Scan for the cell matching the given text and deliver its (X, Y) coordinate at center. 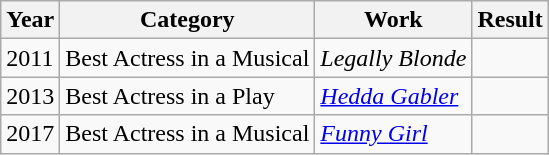
Result (510, 20)
Category (188, 20)
Best Actress in a Play (188, 96)
2017 (30, 134)
2011 (30, 58)
Work (394, 20)
Year (30, 20)
Funny Girl (394, 134)
Hedda Gabler (394, 96)
2013 (30, 96)
Legally Blonde (394, 58)
